From the cell containing the given text, extract its center point as [X, Y] coordinate. 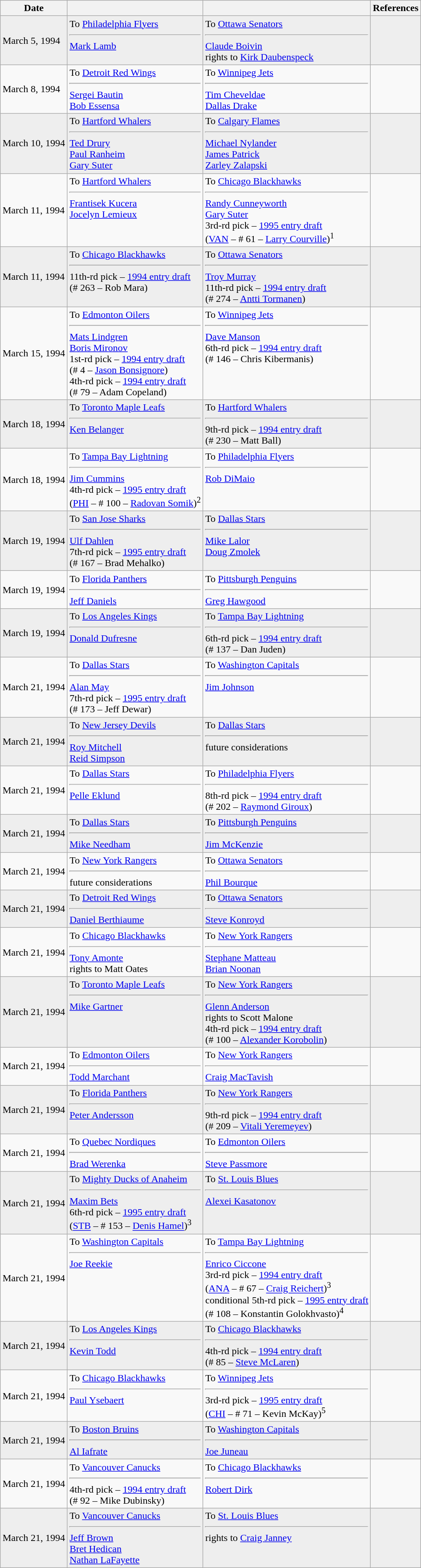
To Boston BruinsAl Iafrate [135, 1440]
March 5, 1994 [34, 40]
References [396, 8]
To Hartford WhalersFrantisek KuceraJocelyn Lemieux [135, 210]
To Chicago BlackhawksRobert Dirk [287, 1484]
To Dallas StarsMike LalorDoug Zmolek [287, 541]
To Chicago BlackhawksPaul Ysebaert [135, 1396]
To Los Angeles KingsDonald Dufresne [135, 632]
To Philadelphia FlyersRob DiMaio [287, 480]
To St. Louis Bluesrights to Craig Janney [287, 1538]
To Los Angeles KingsKevin Todd [135, 1346]
To Dallas Starsfuture considerations [287, 741]
To Chicago BlackhawksRandy CunneyworthGary Suter3rd-rd pick – 1995 entry draft(VAN – # 61 – Larry Courville)1 [287, 210]
To Edmonton OilersTodd Marchant [135, 1066]
To Chicago Blackhawks11th-rd pick – 1994 entry draft(# 263 – Rob Mara) [135, 277]
To Chicago Blackhawks4th-rd pick – 1994 entry draft(# 85 – Steve McLaren) [287, 1346]
To Washington CapitalsJoe Juneau [287, 1440]
To Pittsburgh PenguinsGreg Hawgood [287, 589]
To Hartford Whalers9th-rd pick – 1994 entry draft(# 230 – Matt Ball) [287, 424]
To New York Rangers9th-rd pick – 1994 entry draft(# 209 – Vitali Yeremeyev) [287, 1109]
To Dallas StarsAlan May7th-rd pick – 1995 entry draft(# 173 – Jeff Dewar) [135, 687]
To Quebec NordiquesBrad Werenka [135, 1153]
To Florida PanthersJeff Daniels [135, 589]
March 8, 1994 [34, 89]
To Washington CapitalsJim Johnson [287, 687]
To Winnipeg JetsDave Manson6th-rd pick – 1994 entry draft(# 146 – Chris Kibermanis) [287, 353]
March 10, 1994 [34, 143]
To Chicago BlackhawksTony Amonterights to Matt Oates [135, 952]
To Mighty Ducks of AnaheimMaxim Bets6th-rd pick – 1995 entry draft(STB – # 153 – Denis Hamel)3 [135, 1203]
To New York RangersStephane MatteauBrian Noonan [287, 952]
To Toronto Maple LeafsKen Belanger [135, 424]
To Toronto Maple LeafsMike Gartner [135, 1012]
March 15, 1994 [34, 353]
To Pittsburgh PenguinsJim McKenzie [287, 834]
To Winnipeg JetsTim CheveldaeDallas Drake [287, 89]
To Hartford WhalersTed DruryPaul RanheimGary Suter [135, 143]
To Ottawa SenatorsSteve Konroyd [287, 909]
To Tampa Bay LightningJim Cummins4th-rd pick – 1995 entry draft(PHI – # 100 – Radovan Somik)2 [135, 480]
To St. Louis BluesAlexei Kasatonov [287, 1203]
To New York RangersGlenn Andersonrights to Scott Malone4th-rd pick – 1994 entry draft(# 100 – Alexander Korobolin) [287, 1012]
To Ottawa SenatorsTroy Murray11th-rd pick – 1994 entry draft(# 274 – Antti Tormanen) [287, 277]
To San Jose SharksUlf Dahlen7th-rd pick – 1995 entry draft(# 167 – Brad Mehalko) [135, 541]
To Dallas StarsMike Needham [135, 834]
To Dallas StarsPelle Eklund [135, 791]
To New York RangersCraig MacTavish [287, 1066]
To Philadelphia Flyers8th-rd pick – 1994 entry draft(# 202 – Raymond Giroux) [287, 791]
To New Jersey DevilsRoy MitchellReid Simpson [135, 741]
To Edmonton OilersSteve Passmore [287, 1153]
To Detroit Red WingsSergei BautinBob Essensa [135, 89]
To Tampa Bay Lightning6th-rd pick – 1994 entry draft(# 137 – Dan Juden) [287, 632]
To Calgary FlamesMichael NylanderJames PatrickZarley Zalapski [287, 143]
To Philadelphia FlyersMark Lamb [135, 40]
To Washington CapitalsJoe Reekie [135, 1278]
To Vancouver Canucks4th-rd pick – 1994 entry draft(# 92 – Mike Dubinsky) [135, 1484]
Date [34, 8]
To Detroit Red WingsDaniel Berthiaume [135, 909]
To Ottawa SenatorsPhil Bourque [287, 871]
To Winnipeg Jets3rd-rd pick – 1995 entry draft(CHI – # 71 – Kevin McKay)5 [287, 1396]
To Vancouver CanucksJeff BrownBret HedicanNathan LaFayette [135, 1538]
To New York Rangersfuture considerations [135, 871]
To Ottawa SenatorsClaude Boivinrights to Kirk Daubenspeck [287, 40]
To Florida PanthersPeter Andersson [135, 1109]
